Capture the cell that displays the provided text and extract its (X, Y) central coordinate. 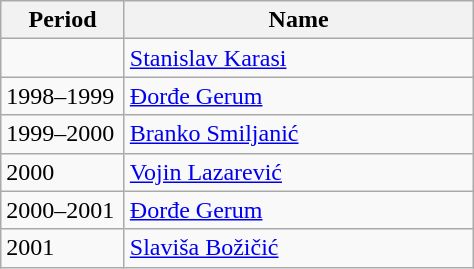
Period (63, 20)
2001 (63, 248)
Slaviša Božičić (298, 248)
1999–2000 (63, 134)
Branko Smiljanić (298, 134)
2000 (63, 172)
2000–2001 (63, 210)
Name (298, 20)
1998–1999 (63, 96)
Vojin Lazarević (298, 172)
Stanislav Karasi (298, 58)
